Find where the given text appears and provide that cell's center as [X, Y] coordinate. 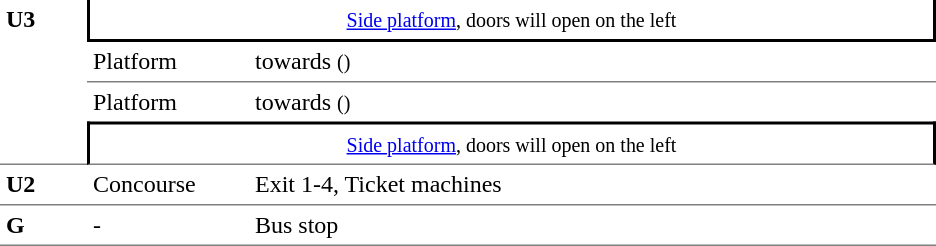
Exit 1-4, Ticket machines [592, 185]
Bus stop [592, 226]
Concourse [168, 185]
G [44, 226]
U3 [44, 82]
- [168, 226]
U2 [44, 185]
